Locate the cell with the specified text and output its [X, Y] center coordinate. 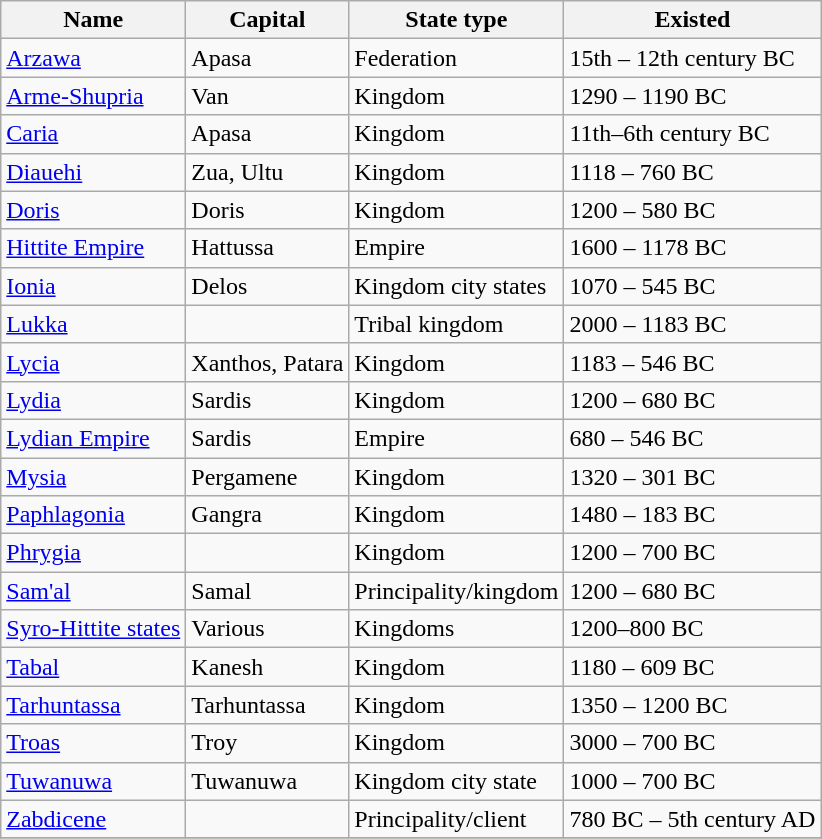
Hittite Empire [94, 248]
Lycia [94, 362]
Arme-Shupria [94, 96]
11th–6th century BC [692, 134]
1600 – 1178 BC [692, 248]
1180 – 609 BC [692, 667]
1480 – 183 BC [692, 515]
Hattussa [268, 248]
Delos [268, 286]
Zua, Ultu [268, 172]
Federation [456, 58]
1183 – 546 BC [692, 362]
680 – 546 BC [692, 438]
780 BC – 5th century AD [692, 819]
Kingdom city state [456, 781]
Ionia [94, 286]
Principality/kingdom [456, 591]
Lukka [94, 324]
Sam'al [94, 591]
Lydia [94, 400]
Mysia [94, 477]
1320 – 301 BC [692, 477]
Name [94, 20]
Zabdicene [94, 819]
Kingdoms [456, 629]
Troas [94, 743]
Capital [268, 20]
Gangra [268, 515]
Troy [268, 743]
Tabal [94, 667]
Samal [268, 591]
Syro-Hittite states [94, 629]
Paphlagonia [94, 515]
1290 – 1190 BC [692, 96]
Arzawa [94, 58]
2000 – 1183 BC [692, 324]
1000 – 700 BC [692, 781]
Phrygia [94, 553]
1118 – 760 BC [692, 172]
Pergamene [268, 477]
Caria [94, 134]
Diauehi [94, 172]
Kingdom city states [456, 286]
1070 – 545 BC [692, 286]
State type [456, 20]
Various [268, 629]
1350 – 1200 BC [692, 705]
1200 – 700 BC [692, 553]
Xanthos, Patara [268, 362]
Existed [692, 20]
1200–800 BC [692, 629]
Van [268, 96]
Principality/client [456, 819]
1200 – 580 BC [692, 210]
Lydian Empire [94, 438]
Tribal kingdom [456, 324]
Kanesh [268, 667]
15th – 12th century BC [692, 58]
3000 – 700 BC [692, 743]
